Search for the cell housing the specified text and yield its (X, Y) center coordinate. 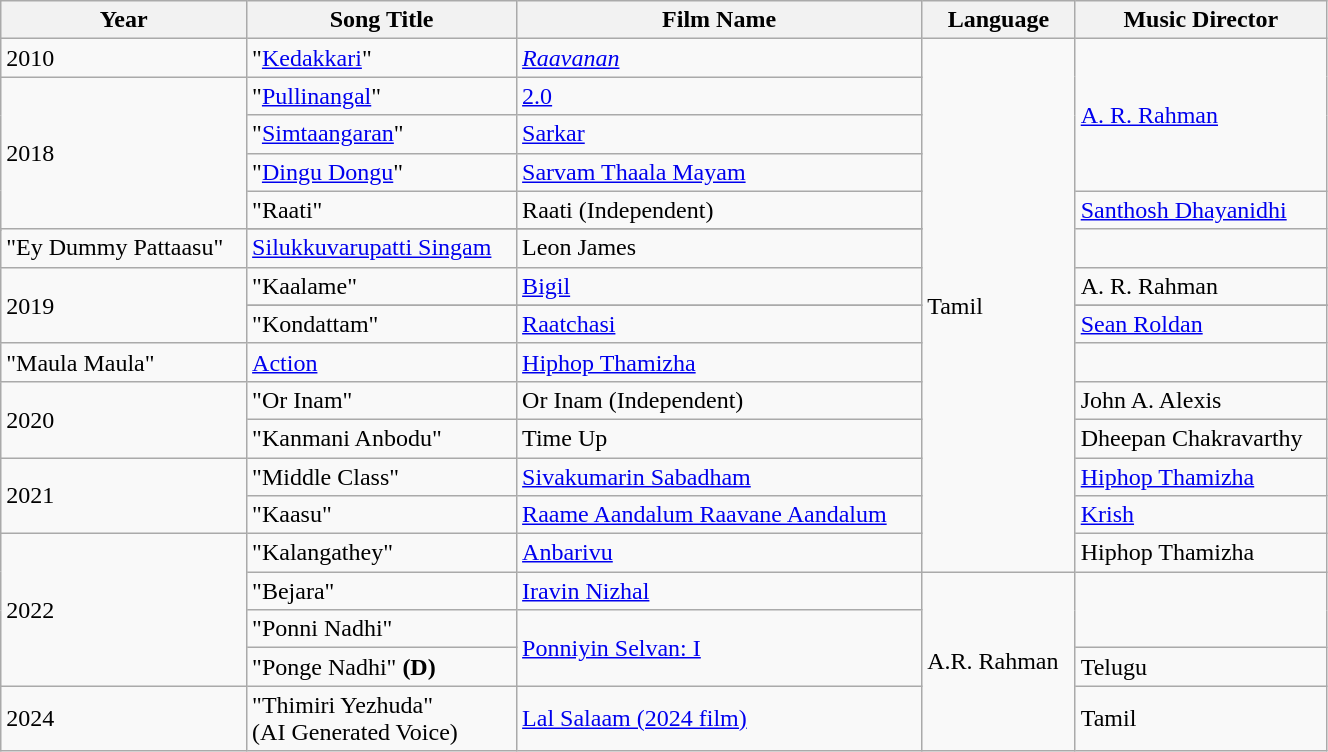
Sarkar (720, 134)
2019 (124, 305)
"Middle Class" (382, 477)
Song Title (382, 20)
"Bejara" (382, 591)
"Kondattam" (382, 324)
2024 (124, 718)
2020 (124, 419)
Sivakumarin Sabadham (720, 477)
Or Inam (Independent) (720, 400)
"Kanmani Anbodu" (382, 438)
"Kaalame" (382, 286)
Language (999, 20)
Telugu (1200, 667)
"Kalangathey" (382, 553)
"Pullinangal" (382, 96)
"Ey Dummy Pattaasu" (124, 248)
"Maula Maula" (124, 362)
John A. Alexis (1200, 400)
2010 (124, 58)
"Kaasu" (382, 515)
Dheepan Chakravarthy (1200, 438)
Silukkuvarupatti Singam (382, 248)
"Simtaangaran" (382, 134)
Lal Salaam (2024 film) (720, 718)
"Kedakkari" (382, 58)
"Thimiri Yezhuda"(AI Generated Voice) (382, 718)
2022 (124, 610)
"Ponge Nadhi" (D) (382, 667)
"Ponni Nadhi" (382, 629)
Ponniyin Selvan: I (720, 648)
Krish (1200, 515)
Raatchasi (720, 324)
"Dingu Dongu" (382, 172)
A.R. Rahman (999, 662)
Sean Roldan (1200, 324)
Film Name (720, 20)
Raati (Independent) (720, 210)
Anbarivu (720, 553)
Iravin Nizhal (720, 591)
Bigil (720, 286)
Raame Aandalum Raavane Aandalum (720, 515)
Time Up (720, 438)
Sarvam Thaala Mayam (720, 172)
Action (382, 362)
Santhosh Dhayanidhi (1200, 210)
Leon James (720, 248)
Year (124, 20)
Music Director (1200, 20)
"Raati" (382, 210)
2018 (124, 153)
Raavanan (720, 58)
2.0 (720, 96)
"Or Inam" (382, 400)
2021 (124, 496)
